Pinpoint the cell where the given text exists, returning its (X, Y) midpoint coordinate. 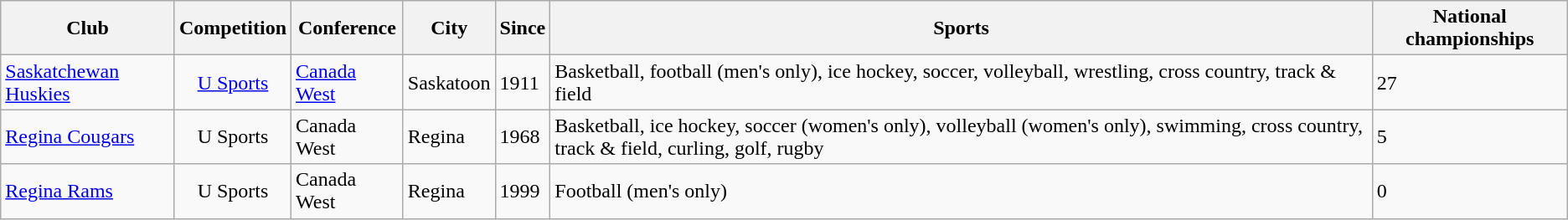
0 (1469, 191)
National championships (1469, 28)
City (449, 28)
Saskatchewan Huskies (88, 82)
Competition (233, 28)
Basketball, football (men's only), ice hockey, soccer, volleyball, wrestling, cross country, track & field (962, 82)
1999 (523, 191)
Football (men's only) (962, 191)
1911 (523, 82)
1968 (523, 137)
Regina Rams (88, 191)
Conference (348, 28)
Saskatoon (449, 82)
Basketball, ice hockey, soccer (women's only), volleyball (women's only), swimming, cross country, track & field, curling, golf, rugby (962, 137)
Club (88, 28)
Since (523, 28)
5 (1469, 137)
27 (1469, 82)
Sports (962, 28)
Regina Cougars (88, 137)
